Detect which cell encompasses the target text, then output its [x, y] center coordinate. 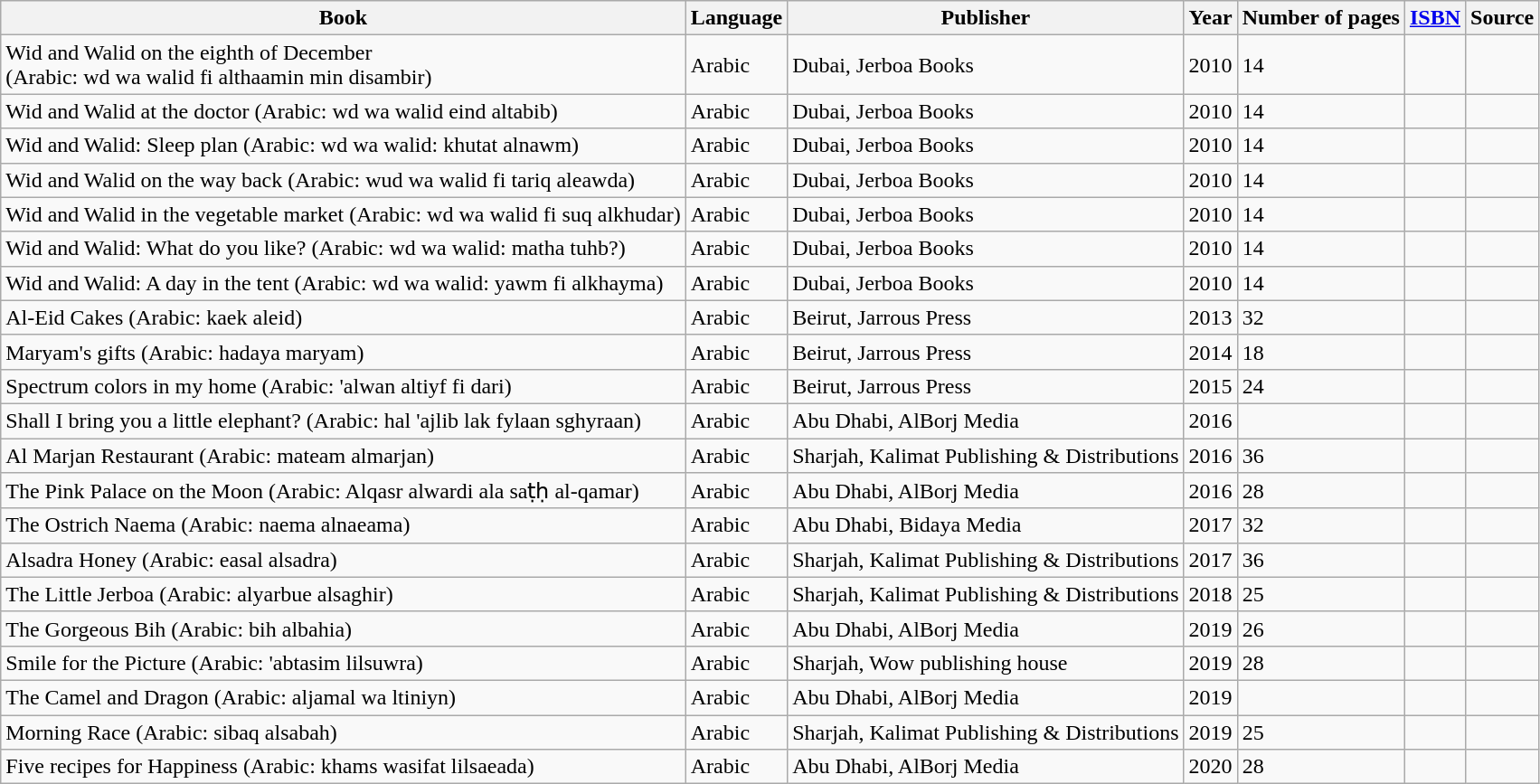
Wid and Walid in the vegetable market (Arabic: wd wa walid fi suq alkhudar) [344, 214]
Wid and Walid: Sleep plan (Arabic: wd wa walid: khutat alnawm) [344, 146]
Wid and Walid on the way back (Arabic: wud wa walid fi tariq aleawda) [344, 180]
18 [1320, 352]
The Camel and Dragon (Arabic: aljamal wa ltiniyn) [344, 697]
The Ostrich Naema (Arabic: naema alnaeama) [344, 525]
2018 [1210, 594]
Shall I bring you a little elephant? (Arabic: hal 'ajlib lak fylaan sghyraan) [344, 420]
The Pink Palace on the Moon (Arabic: Alqasr alwardi ala saṭḥ al-qamar) [344, 491]
Wid and Walid on the eighth of December(Arabic: wd wa walid fi althaamin min disambir) [344, 65]
Wid and Walid: A day in the tent (Arabic: wd wa walid: yawm fi alkhayma) [344, 283]
Sharjah, Wow publishing house [986, 663]
2013 [1210, 317]
Wid and Walid at the doctor (Arabic: wd wa walid eind altabib) [344, 111]
Wid and Walid: What do you like? (Arabic: wd wa walid: matha tuhb?) [344, 249]
The Gorgeous Bih (Arabic: bih albahia) [344, 628]
ISBN [1434, 18]
Publisher [986, 18]
2020 [1210, 767]
2014 [1210, 352]
Smile for the Picture (Arabic: 'abtasim lilsuwra) [344, 663]
Alsadra Honey (Arabic: easal alsadra) [344, 560]
Language [736, 18]
Book [344, 18]
Morning Race (Arabic: sibaq alsabah) [344, 732]
24 [1320, 386]
Spectrum colors in my home (Arabic: 'alwan altiyf fi dari) [344, 386]
26 [1320, 628]
Al-Eid Cakes (Arabic: kaek aleid) [344, 317]
2015 [1210, 386]
Abu Dhabi, Bidaya Media [986, 525]
Year [1210, 18]
Maryam's gifts (Arabic: hadaya maryam) [344, 352]
Al Marjan Restaurant (Arabic: mateam almarjan) [344, 455]
Source [1503, 18]
Five recipes for Happiness (Arabic: khams wasifat lilsaeada) [344, 767]
The Little Jerboa (Arabic: alyarbue alsaghir) [344, 594]
Number of pages [1320, 18]
